Find where the given text appears and provide that cell's center as (X, Y) coordinate. 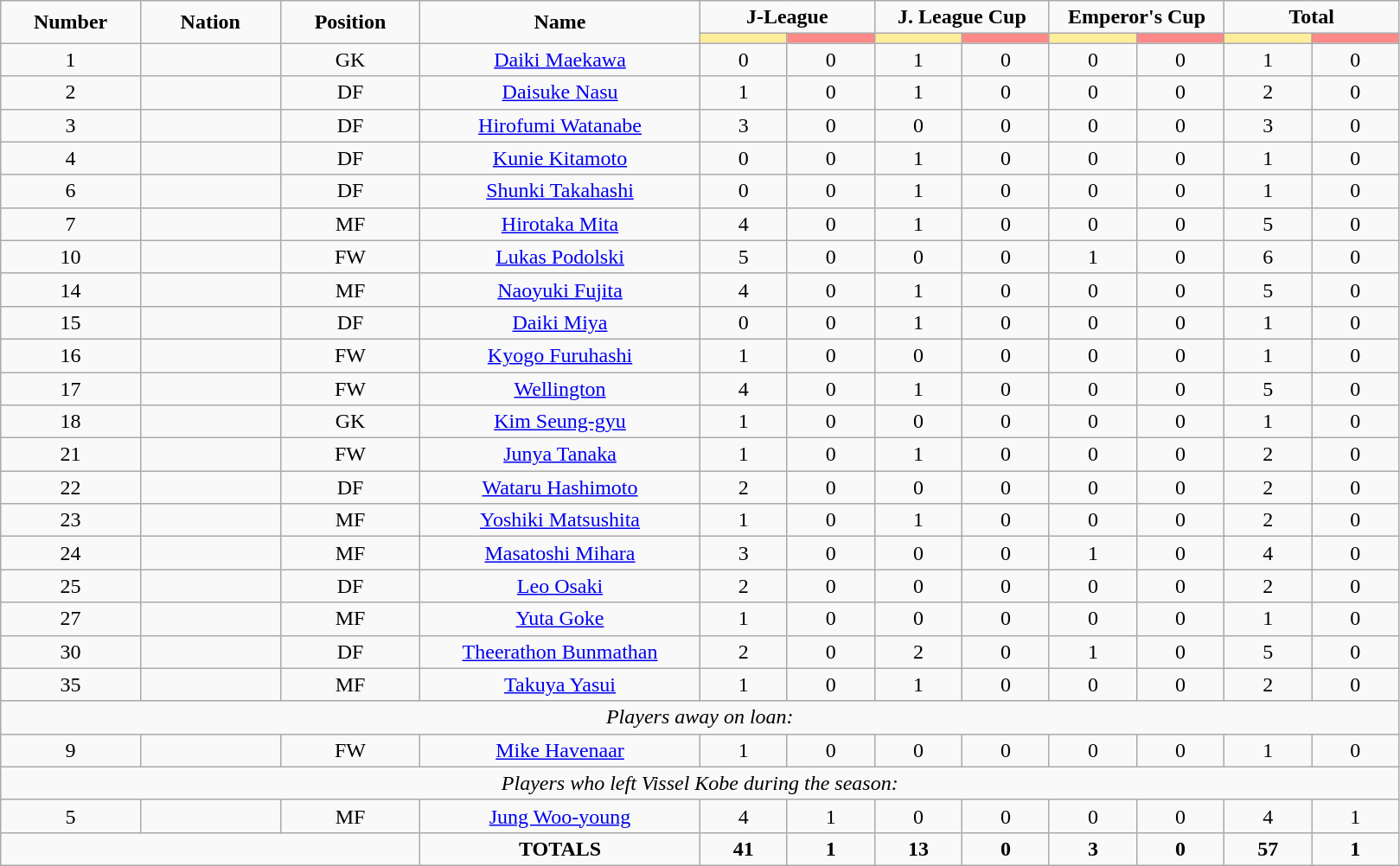
Theerathon Bunmathan (560, 652)
15 (71, 322)
Jung Woo-young (560, 816)
Daiki Miya (560, 322)
Yoshiki Matsushita (560, 520)
16 (71, 355)
27 (71, 619)
Emperor's Cup (1136, 17)
Kim Seung-gyu (560, 422)
41 (744, 849)
Takuya Yasui (560, 685)
17 (71, 388)
9 (71, 750)
23 (71, 520)
Junya Tanaka (560, 455)
Nation (210, 22)
J-League (787, 17)
14 (71, 290)
35 (71, 685)
Mike Havenaar (560, 750)
18 (71, 422)
25 (71, 586)
Daisuke Nasu (560, 92)
Naoyuki Fujita (560, 290)
13 (918, 849)
Name (560, 22)
Hirotaka Mita (560, 224)
Masatoshi Mihara (560, 553)
Leo Osaki (560, 586)
Position (350, 22)
Lukas Podolski (560, 257)
TOTALS (560, 849)
Players who left Vissel Kobe during the season: (700, 783)
Wellington (560, 388)
7 (71, 224)
Hirofumi Watanabe (560, 125)
Kunie Kitamoto (560, 158)
Daiki Maekawa (560, 60)
Players away on loan: (700, 717)
Kyogo Furuhashi (560, 355)
24 (71, 553)
Number (71, 22)
Wataru Hashimoto (560, 487)
Shunki Takahashi (560, 191)
57 (1268, 849)
22 (71, 487)
30 (71, 652)
J. League Cup (962, 17)
Total (1312, 17)
10 (71, 257)
Yuta Goke (560, 619)
21 (71, 455)
